Provide the [X, Y] coordinate of the cell's center where the given text is located.  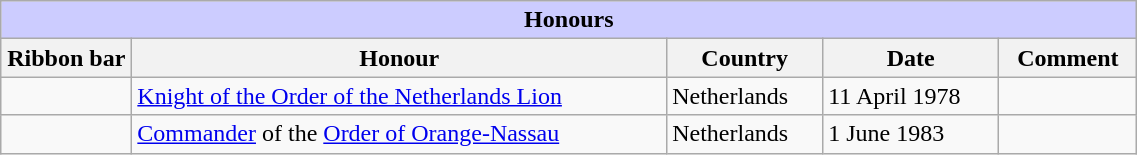
1 June 1983 [911, 134]
Ribbon bar [66, 58]
Comment [1068, 58]
Commander of the Order of Orange-Nassau [400, 134]
Honour [400, 58]
Knight of the Order of the Netherlands Lion [400, 96]
11 April 1978 [911, 96]
Country [745, 58]
Date [911, 58]
Honours [569, 20]
